From the cell containing the given text, extract its center point as [x, y] coordinate. 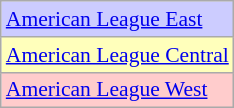
American League East [118, 19]
American League Central [118, 55]
American League West [118, 90]
